Return the (X, Y) coordinate for the center point of the cell that contains the specified text.  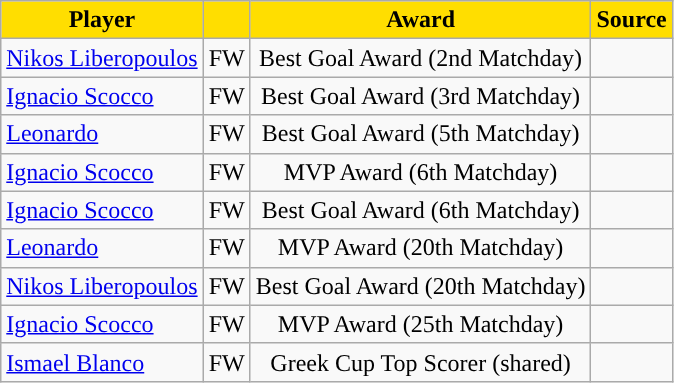
Award (420, 20)
Best Goal Award (20th Matchday) (420, 286)
Ismael Blanco (102, 362)
MVP Award (25th Matchday) (420, 324)
Best Goal Award (3rd Matchday) (420, 96)
Best Goal Award (2nd Matchday) (420, 58)
MVP Award (6th Matchday) (420, 172)
Player (102, 20)
Best Goal Award (6th Matchday) (420, 210)
Source (632, 20)
Greek Cup Top Scorer (shared) (420, 362)
MVP Award (20th Matchday) (420, 248)
Best Goal Award (5th Matchday) (420, 134)
